Provide the (x, y) coordinate of the cell's center where the given text is located.  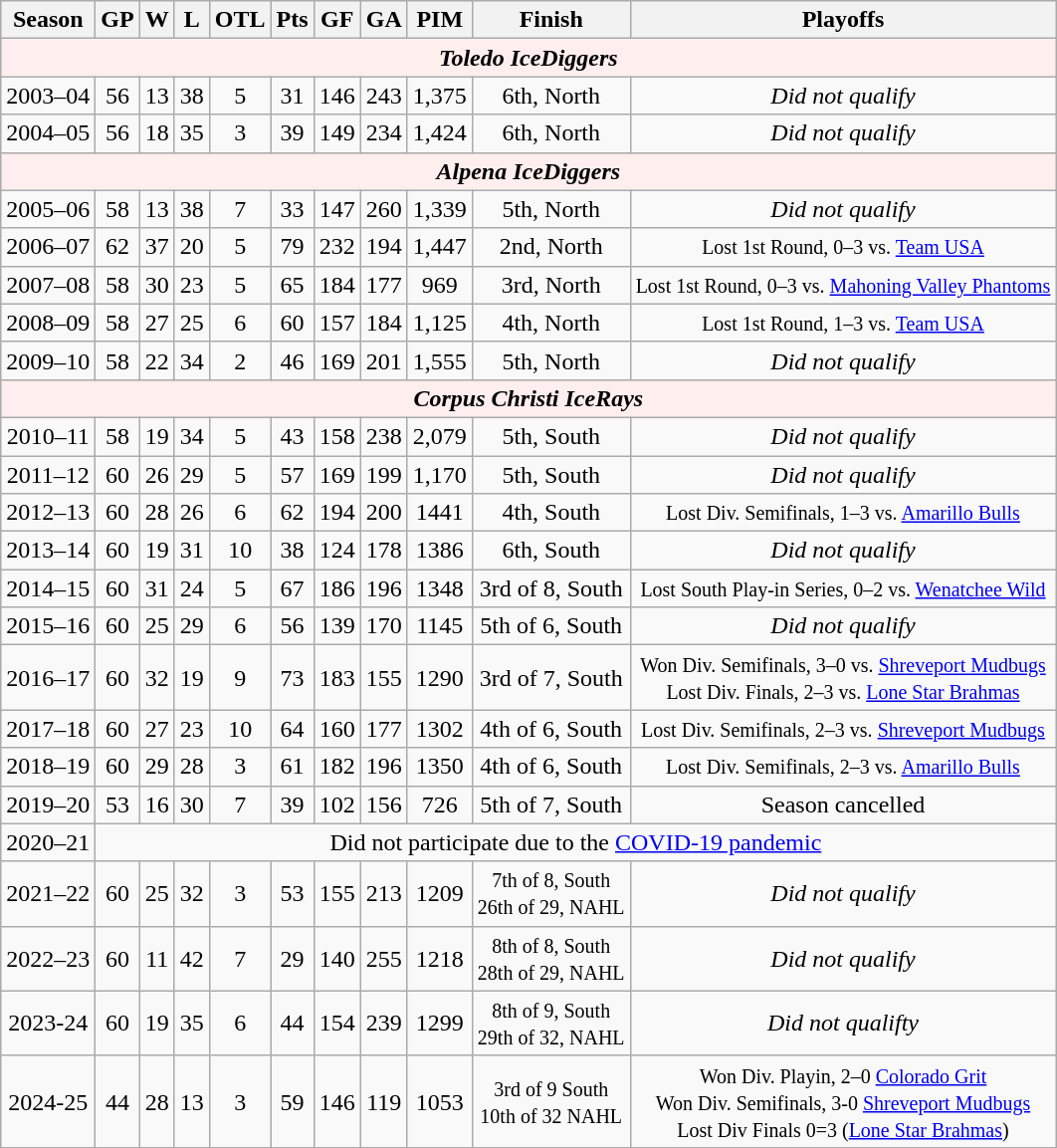
1,424 (440, 133)
9 (240, 677)
178 (384, 551)
5th of 6, South (551, 626)
2012–13 (48, 513)
24 (191, 588)
4th, North (551, 323)
238 (384, 436)
1209 (440, 894)
160 (336, 729)
2019–20 (48, 804)
Lost Div. Semifinals, 2–3 vs. Amarillo Bulls (843, 767)
149 (336, 133)
Corpus Christi IceRays (528, 398)
GF (336, 20)
33 (293, 209)
79 (293, 247)
65 (293, 285)
W (157, 20)
2013–14 (48, 551)
119 (384, 1101)
170 (384, 626)
64 (293, 729)
158 (336, 436)
2007–08 (48, 285)
182 (336, 767)
37 (157, 247)
PIM (440, 20)
1,447 (440, 247)
Did not participate due to the COVID-19 pandemic (575, 842)
2023-24 (48, 1024)
3rd of 9 South10th of 32 NAHL (551, 1101)
1,339 (440, 209)
2022–23 (48, 958)
186 (336, 588)
260 (384, 209)
2005–06 (48, 209)
2006–07 (48, 247)
183 (336, 677)
1290 (440, 677)
GA (384, 20)
OTL (240, 20)
726 (440, 804)
102 (336, 804)
1053 (440, 1101)
Did not qualifty (843, 1024)
4th, South (551, 513)
Lost 1st Round, 1–3 vs. Team USA (843, 323)
1,375 (440, 96)
3rd of 8, South (551, 588)
124 (336, 551)
1299 (440, 1024)
6th, South (551, 551)
Season cancelled (843, 804)
139 (336, 626)
1302 (440, 729)
46 (293, 360)
3rd, North (551, 285)
Lost Div. Semifinals, 2–3 vs. Shreveport Mudbugs (843, 729)
18 (157, 133)
154 (336, 1024)
Won Div. Playin, 2–0 Colorado GritWon Div. Semifinals, 3-0 Shreveport MudbugsLost Div Finals 0=3 (Lone Star Brahmas) (843, 1101)
16 (157, 804)
232 (336, 247)
3rd of 7, South (551, 677)
Lost Div. Semifinals, 1–3 vs. Amarillo Bulls (843, 513)
157 (336, 323)
2,079 (440, 436)
2024-25 (48, 1101)
2017–18 (48, 729)
Season (48, 20)
73 (293, 677)
5th of 7, South (551, 804)
Alpena IceDiggers (528, 171)
42 (191, 958)
2004–05 (48, 133)
2003–04 (48, 96)
Playoffs (843, 20)
Won Div. Semifinals, 3–0 vs. Shreveport MudbugsLost Div. Finals, 2–3 vs. Lone Star Brahmas (843, 677)
2009–10 (48, 360)
2014–15 (48, 588)
199 (384, 475)
213 (384, 894)
1441 (440, 513)
59 (293, 1101)
Lost 1st Round, 0–3 vs. Team USA (843, 247)
57 (293, 475)
Lost South Play-in Series, 0–2 vs. Wenatchee Wild (843, 588)
2011–12 (48, 475)
2020–21 (48, 842)
1348 (440, 588)
Lost 1st Round, 0–3 vs. Mahoning Valley Phantoms (843, 285)
67 (293, 588)
L (191, 20)
1386 (440, 551)
8th of 8, South28th of 29, NAHL (551, 958)
2015–16 (48, 626)
1,555 (440, 360)
201 (384, 360)
200 (384, 513)
2016–17 (48, 677)
255 (384, 958)
140 (336, 958)
8th of 9, South29th of 32, NAHL (551, 1024)
1350 (440, 767)
1,125 (440, 323)
234 (384, 133)
7th of 8, South26th of 29, NAHL (551, 894)
GP (117, 20)
Finish (551, 20)
243 (384, 96)
2021–22 (48, 894)
11 (157, 958)
156 (384, 804)
2 (240, 360)
2008–09 (48, 323)
43 (293, 436)
239 (384, 1024)
1218 (440, 958)
2018–19 (48, 767)
2010–11 (48, 436)
969 (440, 285)
Toledo IceDiggers (528, 58)
22 (157, 360)
61 (293, 767)
1145 (440, 626)
Pts (293, 20)
147 (336, 209)
2nd, North (551, 247)
20 (191, 247)
1,170 (440, 475)
